Find where the given text appears and provide that cell's center as [x, y] coordinate. 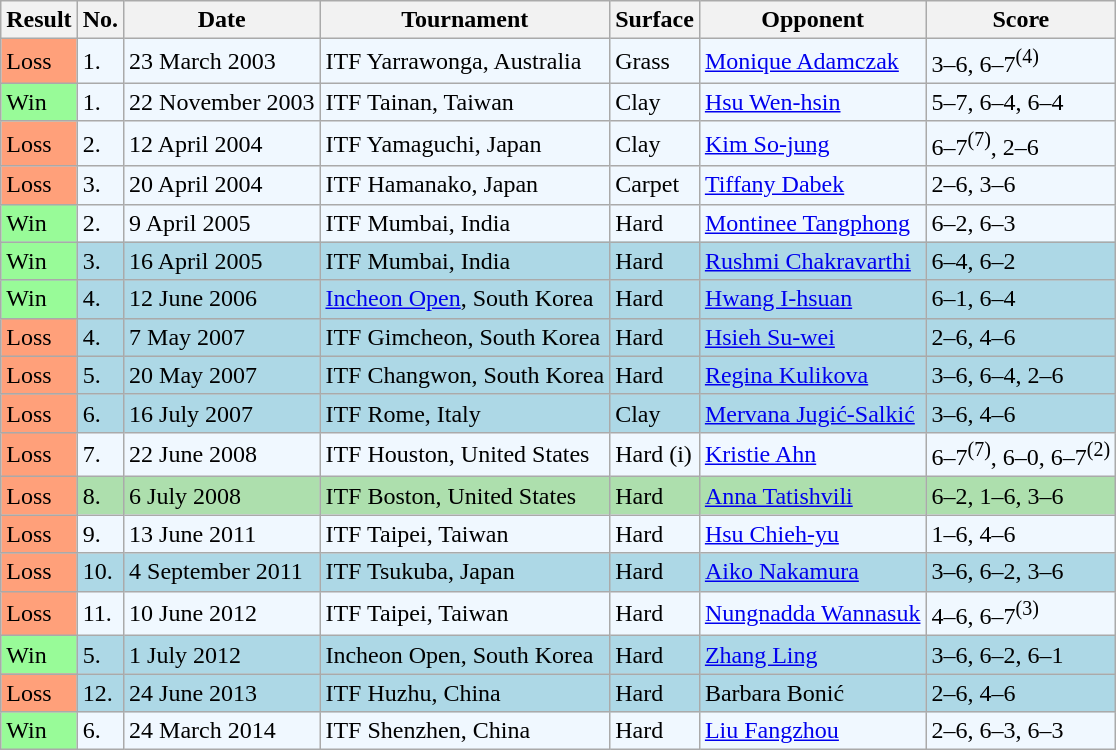
ITF Yarrawonga, Australia [465, 62]
16 July 2007 [222, 413]
Surface [655, 20]
ITF Gimcheon, South Korea [465, 337]
Hwang I-hsuan [812, 299]
6–7(7), 6–0, 6–7(2) [1021, 454]
Tournament [465, 20]
Hsieh Su-wei [812, 337]
24 June 2013 [222, 693]
ITF Boston, United States [465, 496]
Kim So-jung [812, 144]
10. [100, 572]
13 June 2011 [222, 534]
3–6, 6–4, 2–6 [1021, 375]
4–6, 6–7(3) [1021, 614]
3–6, 6–2, 3–6 [1021, 572]
Nungnadda Wannasuk [812, 614]
Anna Tatishvili [812, 496]
6–7(7), 2–6 [1021, 144]
8. [100, 496]
5–7, 6–4, 6–4 [1021, 102]
6–4, 6–2 [1021, 261]
Result [39, 20]
24 March 2014 [222, 731]
Hard (i) [655, 454]
12 June 2006 [222, 299]
Aiko Nakamura [812, 572]
Carpet [655, 185]
16 April 2005 [222, 261]
3–6, 6–7(4) [1021, 62]
Tiffany Dabek [812, 185]
ITF Rome, Italy [465, 413]
20 April 2004 [222, 185]
ITF Tsukuba, Japan [465, 572]
9. [100, 534]
ITF Hamanako, Japan [465, 185]
ITF Houston, United States [465, 454]
ITF Shenzhen, China [465, 731]
2–6, 6–3, 6–3 [1021, 731]
Regina Kulikova [812, 375]
6–1, 6–4 [1021, 299]
12. [100, 693]
Mervana Jugić-Salkić [812, 413]
ITF Tainan, Taiwan [465, 102]
1 July 2012 [222, 655]
12 April 2004 [222, 144]
9 April 2005 [222, 223]
6 July 2008 [222, 496]
20 May 2007 [222, 375]
3–6, 4–6 [1021, 413]
22 November 2003 [222, 102]
Montinee Tangphong [812, 223]
6–2, 6–3 [1021, 223]
Monique Adamczak [812, 62]
7. [100, 454]
ITF Yamaguchi, Japan [465, 144]
ITF Huzhu, China [465, 693]
Zhang Ling [812, 655]
ITF Changwon, South Korea [465, 375]
6–2, 1–6, 3–6 [1021, 496]
2–6, 3–6 [1021, 185]
1–6, 4–6 [1021, 534]
10 June 2012 [222, 614]
Rushmi Chakravarthi [812, 261]
Opponent [812, 20]
23 March 2003 [222, 62]
3–6, 6–2, 6–1 [1021, 655]
Hsu Chieh-yu [812, 534]
11. [100, 614]
7 May 2007 [222, 337]
Score [1021, 20]
No. [100, 20]
4 September 2011 [222, 572]
Liu Fangzhou [812, 731]
Grass [655, 62]
Barbara Bonić [812, 693]
22 June 2008 [222, 454]
Kristie Ahn [812, 454]
Hsu Wen-hsin [812, 102]
Date [222, 20]
